Pinpoint the cell where the given text exists, returning its [X, Y] midpoint coordinate. 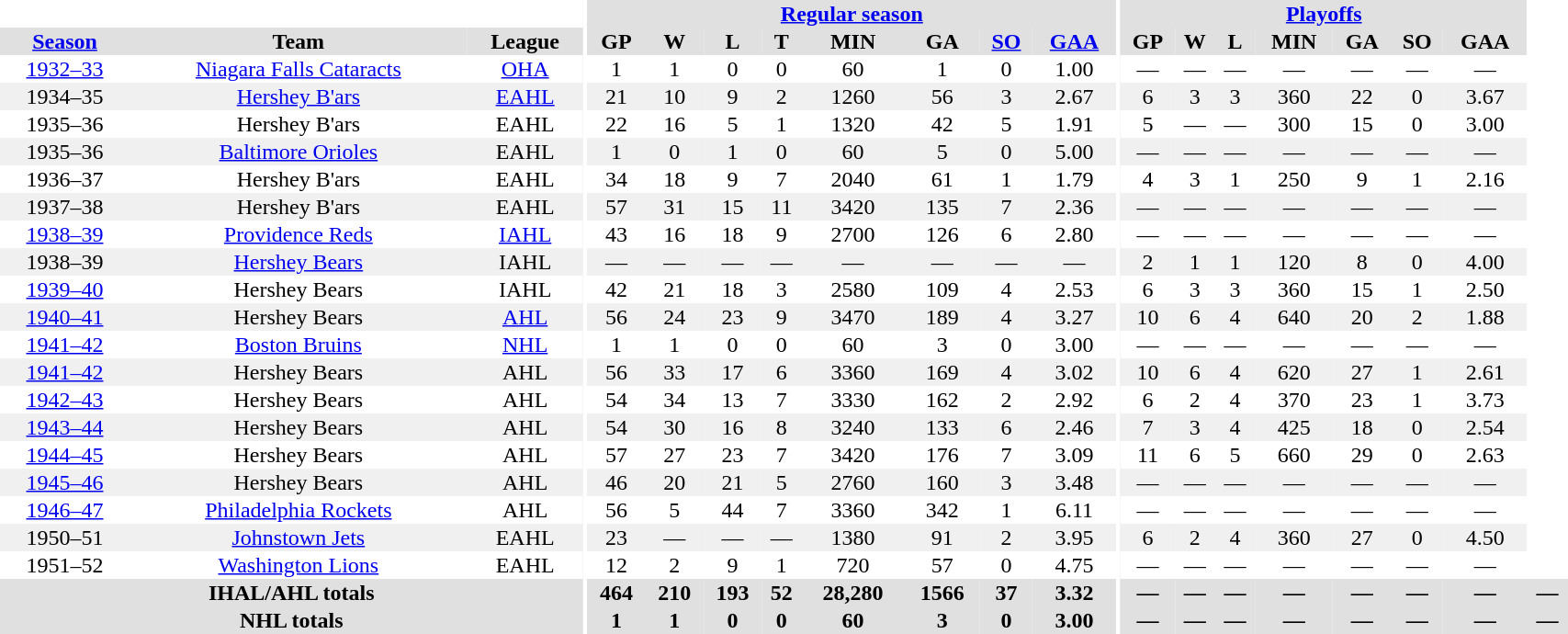
3.32 [1075, 593]
2.80 [1075, 234]
1566 [942, 593]
1945–46 [64, 482]
2580 [853, 289]
3.02 [1075, 372]
250 [1293, 179]
2.67 [1075, 96]
33 [674, 372]
29 [1361, 455]
300 [1293, 124]
1950–51 [64, 538]
720 [853, 565]
2.16 [1484, 179]
120 [1293, 262]
2.53 [1075, 289]
3240 [853, 427]
Johnstown Jets [299, 538]
1260 [853, 96]
189 [942, 317]
210 [674, 593]
2.50 [1484, 289]
4.75 [1075, 565]
3.48 [1075, 482]
NHL [525, 345]
6.11 [1075, 510]
91 [942, 538]
Playoffs [1324, 14]
League [525, 41]
31 [674, 207]
133 [942, 427]
Philadelphia Rockets [299, 510]
1932–33 [64, 69]
3.73 [1484, 400]
1939–40 [64, 289]
1951–52 [64, 565]
61 [942, 179]
2.61 [1484, 372]
Baltimore Orioles [299, 152]
44 [733, 510]
169 [942, 372]
46 [615, 482]
Team [299, 41]
2.54 [1484, 427]
1942–43 [64, 400]
Washington Lions [299, 565]
370 [1293, 400]
1936–37 [64, 179]
162 [942, 400]
28,280 [853, 593]
176 [942, 455]
3330 [853, 400]
109 [942, 289]
2040 [853, 179]
2.46 [1075, 427]
2.63 [1484, 455]
620 [1293, 372]
425 [1293, 427]
193 [733, 593]
1.91 [1075, 124]
640 [1293, 317]
Providence Reds [299, 234]
1934–35 [64, 96]
4.50 [1484, 538]
160 [942, 482]
5.00 [1075, 152]
52 [782, 593]
1940–41 [64, 317]
3.95 [1075, 538]
660 [1293, 455]
135 [942, 207]
1.88 [1484, 317]
1944–45 [64, 455]
1946–47 [64, 510]
3470 [853, 317]
126 [942, 234]
464 [615, 593]
IHAL/AHL totals [292, 593]
Boston Bruins [299, 345]
2760 [853, 482]
3.27 [1075, 317]
342 [942, 510]
17 [733, 372]
4.00 [1484, 262]
Season [64, 41]
1937–38 [64, 207]
1.79 [1075, 179]
3.67 [1484, 96]
Niagara Falls Cataracts [299, 69]
OHA [525, 69]
13 [733, 400]
NHL totals [292, 620]
37 [1007, 593]
2700 [853, 234]
30 [674, 427]
1.00 [1075, 69]
T [782, 41]
Regular season [852, 14]
2.36 [1075, 207]
1943–44 [64, 427]
24 [674, 317]
12 [615, 565]
43 [615, 234]
1320 [853, 124]
2.92 [1075, 400]
1380 [853, 538]
3.09 [1075, 455]
